Capture the cell that displays the provided text and extract its (x, y) central coordinate. 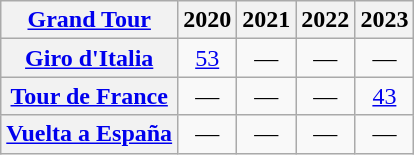
43 (384, 96)
Vuelta a España (90, 134)
Grand Tour (90, 20)
2021 (266, 20)
2020 (208, 20)
2023 (384, 20)
Tour de France (90, 96)
53 (208, 58)
Giro d'Italia (90, 58)
2022 (326, 20)
